Detect which cell encompasses the target text, then output its [X, Y] center coordinate. 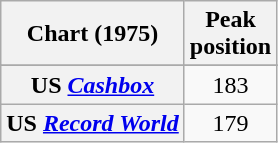
Chart (1975) [93, 34]
Peakposition [230, 34]
US Record World [93, 123]
US Cashbox [93, 85]
179 [230, 123]
183 [230, 85]
